Capture the cell that displays the provided text and extract its (X, Y) central coordinate. 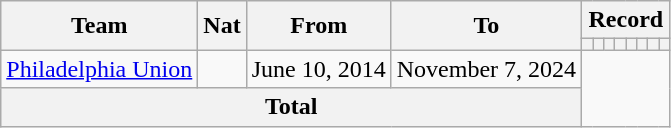
June 10, 2014 (318, 69)
Total (292, 107)
Nat (222, 26)
November 7, 2024 (486, 69)
Record (626, 20)
To (486, 26)
Team (100, 26)
From (318, 26)
Philadelphia Union (100, 69)
